For the text-containing cell, return its midpoint in (X, Y) coordinate format. 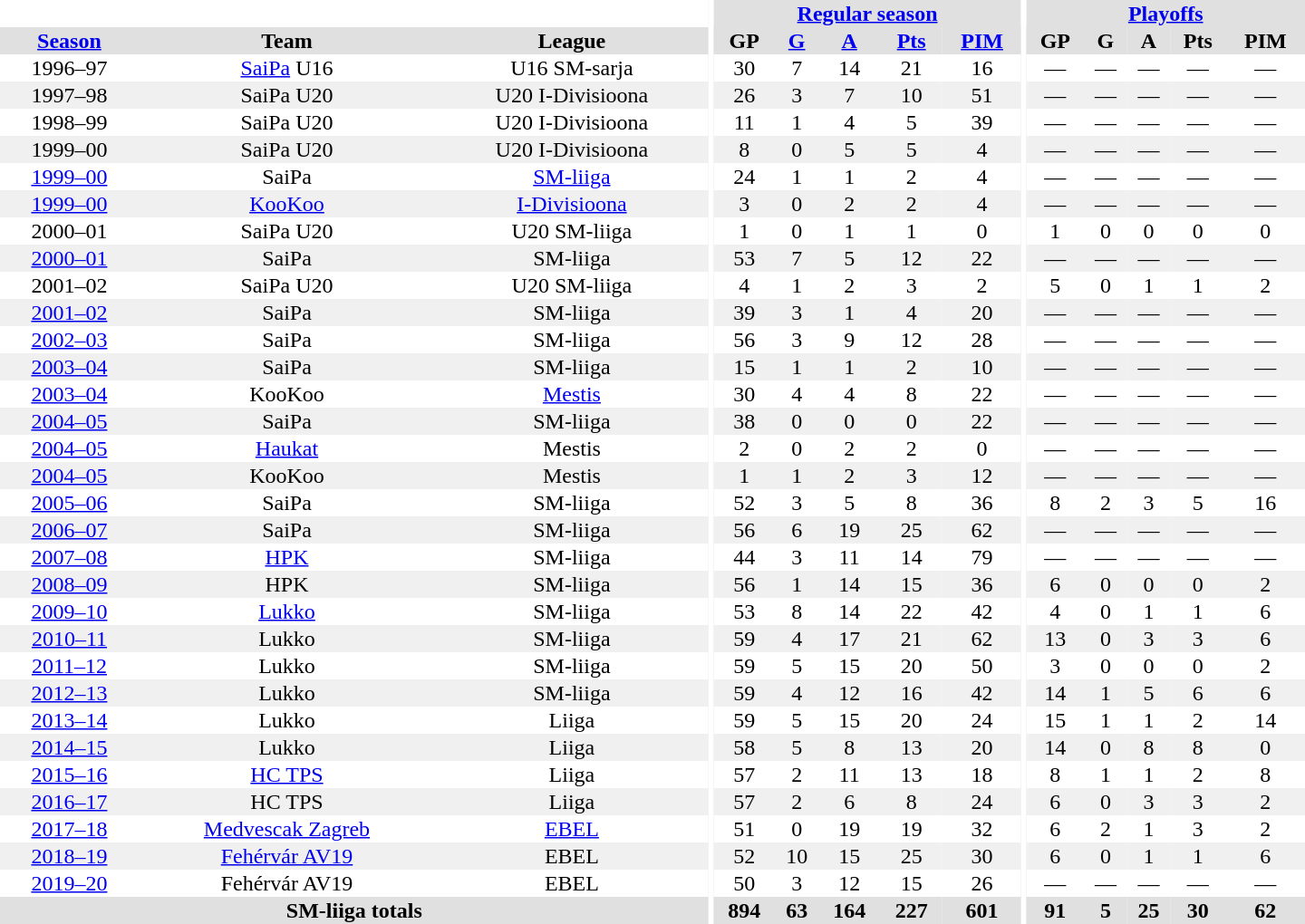
2009–10 (69, 611)
SaiPa U16 (286, 68)
Haukat (286, 448)
2016–17 (69, 802)
Medvescak Zagreb (286, 829)
227 (912, 910)
164 (850, 910)
1996–97 (69, 68)
894 (745, 910)
SM-liiga totals (354, 910)
63 (796, 910)
601 (982, 910)
9 (850, 340)
Playoffs (1165, 14)
Team (286, 41)
2008–09 (69, 584)
2011–12 (69, 666)
2002–03 (69, 340)
28 (982, 340)
38 (745, 421)
2007–08 (69, 557)
League (572, 41)
2013–14 (69, 720)
58 (745, 747)
Season (69, 41)
79 (982, 557)
2006–07 (69, 530)
Regular season (867, 14)
1998–99 (69, 122)
2015–16 (69, 775)
2012–13 (69, 693)
17 (850, 639)
2014–15 (69, 747)
44 (745, 557)
18 (982, 775)
2018–19 (69, 856)
32 (982, 829)
U16 SM-sarja (572, 68)
2005–06 (69, 503)
2019–20 (69, 883)
I-Divisioona (572, 204)
91 (1055, 910)
2017–18 (69, 829)
1997–98 (69, 95)
2010–11 (69, 639)
